For the text-containing cell, return its midpoint in (x, y) coordinate format. 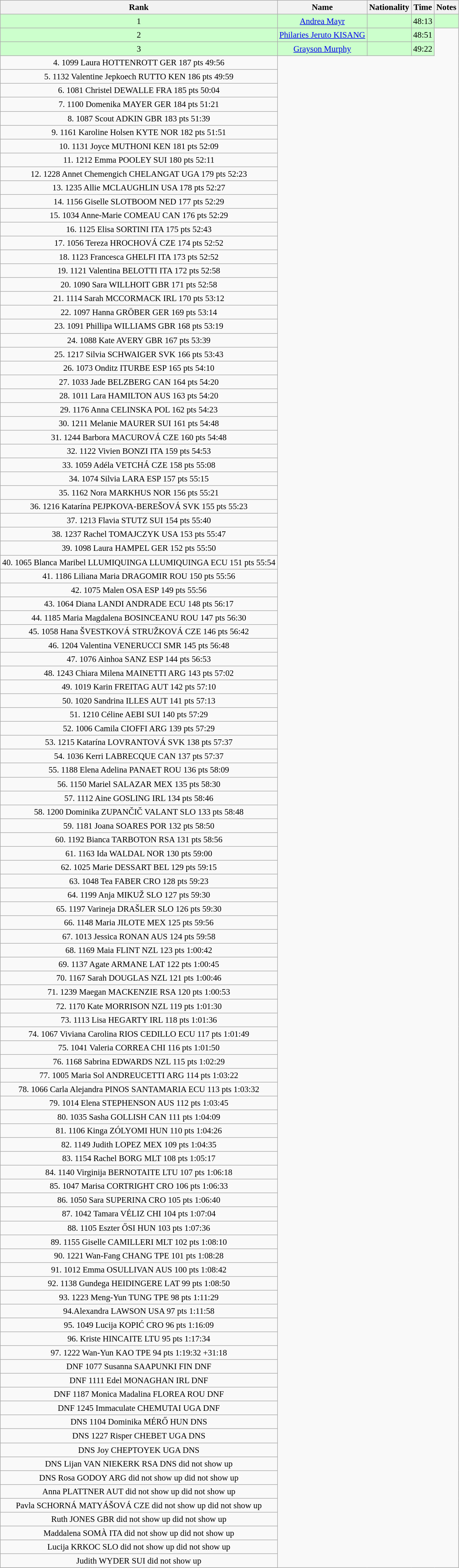
Lucija KRKOC SLO did not show up did not show up (139, 1547)
20. 1090 Sara WILLHOIT GBR 171 pts 52:58 (139, 285)
12. 1228 Annet Chemengich CHELANGAT UGA 179 pts 52:23 (139, 174)
51. 1210 Céline AEBI SUI 140 pts 57:29 (139, 715)
Grayson Murphy (322, 49)
80. 1035 Sasha GOLLISH CAN 111 pts 1:04:09 (139, 1117)
63. 1048 Tea FABER CRO 128 pts 59:23 (139, 881)
66. 1148 Maria JILOTE MEX 125 pts 59:56 (139, 923)
10. 1131 Joyce MUTHONI KEN 181 pts 52:09 (139, 146)
90. 1221 Wan-Fang CHANG TPE 101 pts 1:08:28 (139, 1256)
48:13 (423, 21)
70. 1167 Sarah DOUGLAS NZL 121 pts 1:00:46 (139, 978)
32. 1122 Vivien BONZI ITA 159 pts 54:53 (139, 451)
1 (139, 21)
13. 1235 Allie MCLAUGHLIN USA 178 pts 52:27 (139, 188)
35. 1162 Nora MARKHUS NOR 156 pts 55:21 (139, 493)
58. 1200 Dominika ZUPANČIČ VALANT SLO 133 pts 58:48 (139, 812)
64. 1199 Anja MIKUŽ SLO 127 pts 59:30 (139, 895)
76. 1168 Sabrina EDWARDS NZL 115 pts 1:02:29 (139, 1061)
Andrea Mayr (322, 21)
48. 1243 Chiara Milena MAINETTI ARG 143 pts 57:02 (139, 673)
14. 1156 Giselle SLOTBOOM NED 177 pts 52:29 (139, 201)
DNS 1227 Risper CHEBET UGA DNS (139, 1436)
50. 1020 Sandrina ILLES AUT 141 pts 57:13 (139, 701)
59. 1181 Joana SOARES POR 132 pts 58:50 (139, 826)
72. 1170 Kate MORRISON NZL 119 pts 1:01:30 (139, 1006)
17. 1056 Tereza HROCHOVÁ CZE 174 pts 52:52 (139, 243)
86. 1050 Sara SUPERINA CRO 105 pts 1:06:40 (139, 1200)
62. 1025 Marie DESSART BEL 129 pts 59:15 (139, 867)
15. 1034 Anne-Marie COMEAU CAN 176 pts 52:29 (139, 215)
48:51 (423, 35)
71. 1239 Maegan MACKENZIE RSA 120 pts 1:00:53 (139, 992)
Name (322, 7)
54. 1036 Kerri LABRECQUE CAN 137 pts 57:37 (139, 756)
19. 1121 Valentina BELOTTI ITA 172 pts 52:58 (139, 271)
DNS Rosa GODOY ARG did not show up did not show up (139, 1478)
27. 1033 Jade BELZBERG CAN 164 pts 54:20 (139, 382)
73. 1113 Lisa HEGARTY IRL 118 pts 1:01:36 (139, 1020)
22. 1097 Hanna GRÖBER GER 169 pts 53:14 (139, 312)
Anna PLATTNER AUT did not show up did not show up (139, 1491)
4. 1099 Laura HOTTENROTT GER 187 pts 49:56 (139, 63)
89. 1155 Giselle CAMILLERI MLT 102 pts 1:08:10 (139, 1242)
67. 1013 Jessica RONAN AUS 124 pts 59:58 (139, 937)
57. 1112 Aine GOSLING IRL 134 pts 58:46 (139, 798)
Ruth JONES GBR did not show up did not show up (139, 1519)
96. Kriste HINCAITE LTU 95 pts 1:17:34 (139, 1339)
49:22 (423, 49)
25. 1217 Silvia SCHWAIGER SVK 166 pts 53:43 (139, 354)
DNS 1104 Dominika MÉRŐ HUN DNS (139, 1422)
68. 1169 Maia FLINT NZL 123 pts 1:00:42 (139, 950)
84. 1140 Virginija BERNOTAITE LTU 107 pts 1:06:18 (139, 1172)
Rank (139, 7)
DNF 1187 Monica Madalina FLOREA ROU DNF (139, 1394)
37. 1213 Flavia STUTZ SUI 154 pts 55:40 (139, 521)
DNF 1111 Edel MONAGHAN IRL DNF (139, 1381)
47. 1076 Ainhoa SANZ ESP 144 pts 56:53 (139, 659)
11. 1212 Emma POOLEY SUI 180 pts 52:11 (139, 160)
39. 1098 Laura HAMPEL GER 152 pts 55:50 (139, 548)
Time (423, 7)
26. 1073 Onditz ITURBE ESP 165 pts 54:10 (139, 368)
88. 1105 Eszter ŐSI HUN 103 pts 1:07:36 (139, 1228)
36. 1216 Katarína PEJPKOVA-BEREŠOVÁ SVK 155 pts 55:23 (139, 507)
46. 1204 Valentina VENERUCCI SMR 145 pts 56:48 (139, 645)
Maddalena SOMÀ ITA did not show up did not show up (139, 1533)
85. 1047 Marisa CORTRIGHT CRO 106 pts 1:06:33 (139, 1186)
82. 1149 Judith LOPEZ MEX 109 pts 1:04:35 (139, 1145)
40. 1065 Blanca Maribel LLUMIQUINGA LLUMIQUINGA ECU 151 pts 55:54 (139, 562)
49. 1019 Karin FREITAG AUT 142 pts 57:10 (139, 687)
77. 1005 Maria Sol ANDREUCETTI ARG 114 pts 1:03:22 (139, 1075)
44. 1185 Maria Magdalena BOSINCEANU ROU 147 pts 56:30 (139, 618)
42. 1075 Malen OSA ESP 149 pts 55:56 (139, 590)
34. 1074 Silvia LARA ESP 157 pts 55:15 (139, 479)
41. 1186 Liliana Maria DRAGOMIR ROU 150 pts 55:56 (139, 576)
30. 1211 Melanie MAURER SUI 161 pts 54:48 (139, 424)
61. 1163 Ida WALDAL NOR 130 pts 59:00 (139, 853)
52. 1006 Camila CIOFFI ARG 139 pts 57:29 (139, 729)
74. 1067 Viviana Carolina RIOS CEDILLO ECU 117 pts 1:01:49 (139, 1034)
2 (139, 35)
81. 1106 Kinga ZÓLYOMI HUN 110 pts 1:04:26 (139, 1131)
DNS Joy CHEPTOYEK UGA DNS (139, 1450)
78. 1066 Carla Alejandra PINOS SANTAMARIA ECU 113 pts 1:03:32 (139, 1089)
7. 1100 Domenika MAYER GER 184 pts 51:21 (139, 104)
56. 1150 Mariel SALAZAR MEX 135 pts 58:30 (139, 784)
28. 1011 Lara HAMILTON AUS 163 pts 54:20 (139, 396)
16. 1125 Elisa SORTINI ITA 175 pts 52:43 (139, 229)
75. 1041 Valeria CORREA CHI 116 pts 1:01:50 (139, 1047)
55. 1188 Elena Adelina PANAET ROU 136 pts 58:09 (139, 770)
Pavla SCHORNÁ MATYÁŠOVÁ CZE did not show up did not show up (139, 1505)
95. 1049 Lucija KOPIĆ CRO 96 pts 1:16:09 (139, 1325)
Philaries Jeruto KISANG (322, 35)
3 (139, 49)
6. 1081 Christel DEWALLE FRA 185 pts 50:04 (139, 90)
33. 1059 Adéla VETCHÁ CZE 158 pts 55:08 (139, 465)
91. 1012 Emma OSULLIVAN AUS 100 pts 1:08:42 (139, 1270)
53. 1215 Katarína LOVRANTOVÁ SVK 138 pts 57:37 (139, 742)
94.Alexandra LAWSON USA 97 pts 1:11:58 (139, 1311)
21. 1114 Sarah MCCORMACK IRL 170 pts 53:12 (139, 298)
DNF 1245 Immaculate CHEMUTAI UGA DNF (139, 1408)
65. 1197 Varineja DRAŠLER SLO 126 pts 59:30 (139, 909)
79. 1014 Elena STEPHENSON AUS 112 pts 1:03:45 (139, 1103)
83. 1154 Rachel BORG MLT 108 pts 1:05:17 (139, 1158)
43. 1064 Diana LANDI ANDRADE ECU 148 pts 56:17 (139, 604)
31. 1244 Barbora MACUROVÁ CZE 160 pts 54:48 (139, 437)
DNF 1077 Susanna SAAPUNKI FIN DNF (139, 1367)
Judith WYDER SUI did not show up (139, 1561)
92. 1138 Gundega HEIDINGERE LAT 99 pts 1:08:50 (139, 1284)
18. 1123 Francesca GHELFI ITA 173 pts 52:52 (139, 257)
24. 1088 Kate AVERY GBR 167 pts 53:39 (139, 340)
9. 1161 Karoline Holsen KYTE NOR 182 pts 51:51 (139, 132)
8. 1087 Scout ADKIN GBR 183 pts 51:39 (139, 118)
29. 1176 Anna CELINSKA POL 162 pts 54:23 (139, 410)
45. 1058 Hana ŠVESTKOVÁ STRUŽKOVÁ CZE 146 pts 56:42 (139, 632)
87. 1042 Tamara VÉLIZ CHI 104 pts 1:07:04 (139, 1214)
Nationality (389, 7)
DNS Lijan VAN NIEKERK RSA DNS did not show up (139, 1464)
60. 1192 Bianca TARBOTON RSA 131 pts 58:56 (139, 840)
5. 1132 Valentine Jepkoech RUTTO KEN 186 pts 49:59 (139, 77)
93. 1223 Meng-Yun TUNG TPE 98 pts 1:11:29 (139, 1297)
38. 1237 Rachel TOMAJCZYK USA 153 pts 55:47 (139, 535)
23. 1091 Phillipa WILLIAMS GBR 168 pts 53:19 (139, 327)
69. 1137 Agate ARMANE LAT 122 pts 1:00:45 (139, 964)
Notes (446, 7)
97. 1222 Wan-Yun KAO TPE 94 pts 1:19:32 +31:18 (139, 1353)
